Find where the given text appears and provide that cell's center as [x, y] coordinate. 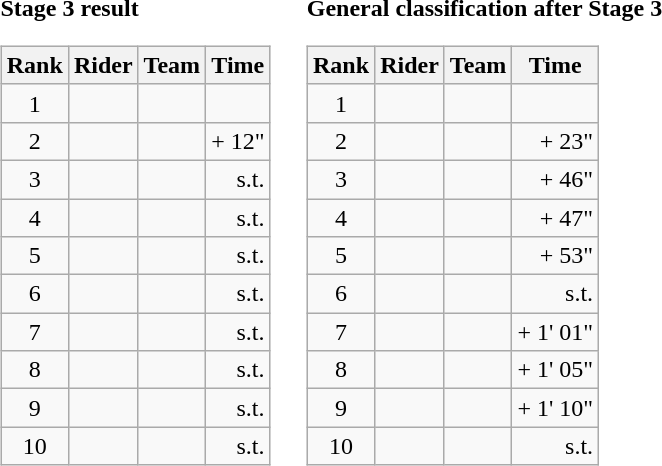
+ 23" [556, 141]
+ 12" [238, 141]
+ 53" [556, 256]
+ 47" [556, 217]
+ 1' 01" [556, 332]
+ 46" [556, 179]
+ 1' 10" [556, 408]
+ 1' 05" [556, 370]
